Output the (x, y) coordinate of the center of the cell containing the given text.  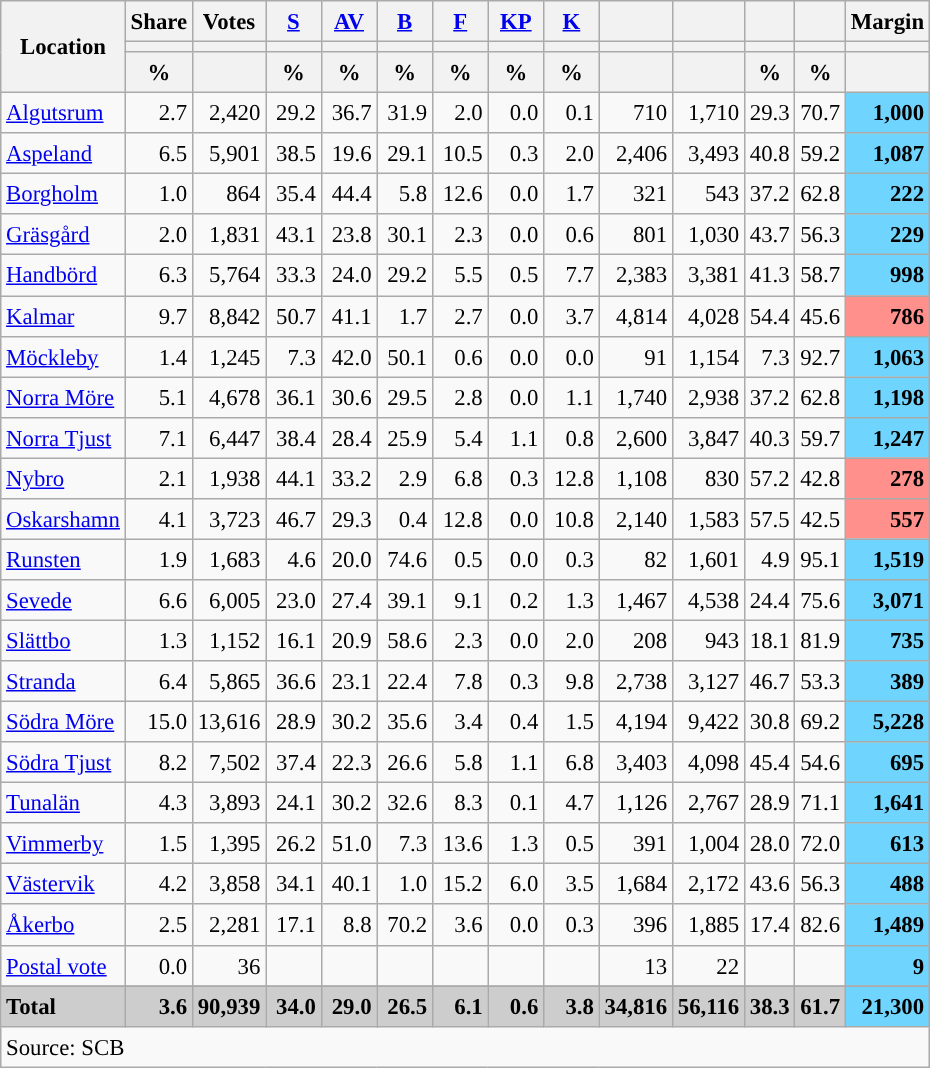
396 (636, 926)
4,538 (708, 600)
4,678 (228, 398)
Total (63, 1006)
36.7 (349, 114)
Votes (228, 22)
4.2 (158, 884)
1.9 (158, 560)
3.7 (572, 316)
3,847 (708, 438)
4.7 (572, 804)
50.7 (294, 316)
Slättbo (63, 640)
36.6 (294, 682)
4.3 (158, 804)
40.3 (769, 438)
12.6 (460, 194)
37.4 (294, 762)
59.2 (820, 154)
K (572, 22)
24.1 (294, 804)
23.0 (294, 600)
1,885 (708, 926)
4,028 (708, 316)
21,300 (887, 1006)
28.4 (349, 438)
488 (887, 884)
20.9 (349, 640)
50.1 (405, 356)
6,005 (228, 600)
Stranda (63, 682)
58.7 (820, 276)
38.5 (294, 154)
2,600 (636, 438)
39.1 (405, 600)
6,447 (228, 438)
0.2 (516, 600)
998 (887, 276)
8,842 (228, 316)
22.4 (405, 682)
57.5 (769, 520)
33.2 (349, 478)
81.9 (820, 640)
36 (228, 966)
1,087 (887, 154)
70.7 (820, 114)
208 (636, 640)
6.5 (158, 154)
4.6 (294, 560)
1,683 (228, 560)
2.1 (158, 478)
6.3 (158, 276)
10.8 (572, 520)
26.5 (405, 1006)
1,004 (708, 844)
9.8 (572, 682)
2,406 (636, 154)
6.6 (158, 600)
53.3 (820, 682)
1,601 (708, 560)
1,938 (228, 478)
17.1 (294, 926)
AV (349, 22)
9.7 (158, 316)
58.6 (405, 640)
41.3 (769, 276)
Södra Tjust (63, 762)
B (405, 22)
1,684 (636, 884)
23.8 (349, 234)
Gräsgård (63, 234)
1,247 (887, 438)
13.6 (460, 844)
7,502 (228, 762)
59.7 (820, 438)
6.1 (460, 1006)
74.6 (405, 560)
2.5 (158, 926)
2.9 (405, 478)
Möckleby (63, 356)
Tunalän (63, 804)
17.4 (769, 926)
8.2 (158, 762)
43.6 (769, 884)
Algutsrum (63, 114)
28.0 (769, 844)
1,152 (228, 640)
735 (887, 640)
Runsten (63, 560)
1,831 (228, 234)
4.9 (769, 560)
229 (887, 234)
Oskarshamn (63, 520)
557 (887, 520)
57.2 (769, 478)
1,154 (708, 356)
Aspeland (63, 154)
1,519 (887, 560)
91 (636, 356)
3.8 (572, 1006)
29.5 (405, 398)
Norra Tjust (63, 438)
82.6 (820, 926)
27.4 (349, 600)
Location (63, 47)
1,467 (636, 600)
3,723 (228, 520)
5.4 (460, 438)
10.5 (460, 154)
710 (636, 114)
4,194 (636, 722)
19.6 (349, 154)
Västervik (63, 884)
26.2 (294, 844)
5.1 (158, 398)
30.6 (349, 398)
3.4 (460, 722)
24.4 (769, 600)
44.4 (349, 194)
34,816 (636, 1006)
Södra Möre (63, 722)
43.1 (294, 234)
222 (887, 194)
20.0 (349, 560)
Source: SCB (466, 1046)
9.1 (460, 600)
2,767 (708, 804)
1,641 (887, 804)
2,938 (708, 398)
3,071 (887, 600)
29.1 (405, 154)
26.6 (405, 762)
3,858 (228, 884)
786 (887, 316)
7.1 (158, 438)
543 (708, 194)
23.1 (349, 682)
70.2 (405, 926)
1,740 (636, 398)
82 (636, 560)
Åkerbo (63, 926)
864 (228, 194)
5,901 (228, 154)
613 (887, 844)
Handbörd (63, 276)
9,422 (708, 722)
24.0 (349, 276)
3,493 (708, 154)
2.8 (460, 398)
KP (516, 22)
3,403 (636, 762)
Postal vote (63, 966)
3,893 (228, 804)
18.1 (769, 640)
1,063 (887, 356)
13 (636, 966)
2,172 (708, 884)
1.4 (158, 356)
1,108 (636, 478)
0.8 (572, 438)
Margin (887, 22)
Sevede (63, 600)
30.1 (405, 234)
Share (158, 22)
30.8 (769, 722)
5,865 (228, 682)
2,738 (636, 682)
7.7 (572, 276)
1,245 (228, 356)
69.2 (820, 722)
2,420 (228, 114)
31.9 (405, 114)
3,127 (708, 682)
S (294, 22)
95.1 (820, 560)
38.3 (769, 1006)
F (460, 22)
32.6 (405, 804)
3,381 (708, 276)
9 (887, 966)
801 (636, 234)
Borgholm (63, 194)
Vimmerby (63, 844)
13,616 (228, 722)
6.0 (516, 884)
15.0 (158, 722)
75.6 (820, 600)
34.0 (294, 1006)
41.1 (349, 316)
389 (887, 682)
4,098 (708, 762)
56,116 (708, 1006)
1,030 (708, 234)
36.1 (294, 398)
1,126 (636, 804)
5.5 (460, 276)
7.8 (460, 682)
54.6 (820, 762)
15.2 (460, 884)
4.1 (158, 520)
71.1 (820, 804)
43.7 (769, 234)
29.0 (349, 1006)
1,395 (228, 844)
40.1 (349, 884)
8.3 (460, 804)
1,710 (708, 114)
25.9 (405, 438)
42.8 (820, 478)
45.6 (820, 316)
321 (636, 194)
Nybro (63, 478)
72.0 (820, 844)
1,000 (887, 114)
3.5 (572, 884)
40.8 (769, 154)
54.4 (769, 316)
2,383 (636, 276)
5,764 (228, 276)
943 (708, 640)
1,198 (887, 398)
22.3 (349, 762)
61.7 (820, 1006)
33.3 (294, 276)
16.1 (294, 640)
44.1 (294, 478)
1,583 (708, 520)
34.1 (294, 884)
42.0 (349, 356)
35.4 (294, 194)
Norra Möre (63, 398)
6.4 (158, 682)
8.8 (349, 926)
22 (708, 966)
2,281 (228, 926)
51.0 (349, 844)
278 (887, 478)
4,814 (636, 316)
2,140 (636, 520)
38.4 (294, 438)
42.5 (820, 520)
Kalmar (63, 316)
5,228 (887, 722)
90,939 (228, 1006)
45.4 (769, 762)
830 (708, 478)
35.6 (405, 722)
695 (887, 762)
391 (636, 844)
1,489 (887, 926)
92.7 (820, 356)
